Extract the (x, y) coordinate from the center of the cell holding the provided text.  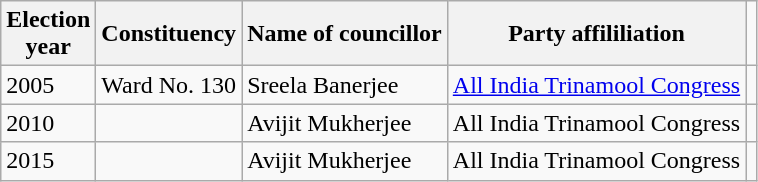
Party affililiation (596, 34)
Election year (48, 34)
2015 (48, 161)
Name of councillor (345, 34)
2010 (48, 123)
Sreela Banerjee (345, 85)
2005 (48, 85)
Constituency (169, 34)
Ward No. 130 (169, 85)
